Extract the (x, y) coordinate from the center of the cell holding the provided text.  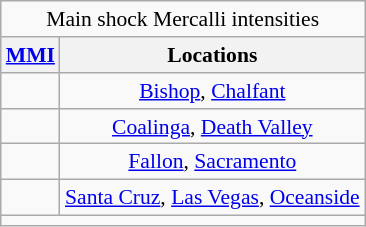
Coalinga, Death Valley (212, 126)
Main shock Mercalli intensities (183, 19)
MMI (30, 55)
Santa Cruz, Las Vegas, Oceanside (212, 197)
Locations (212, 55)
Bishop, Chalfant (212, 91)
Fallon, Sacramento (212, 162)
